Output the (x, y) coordinate of the center of the cell containing the given text.  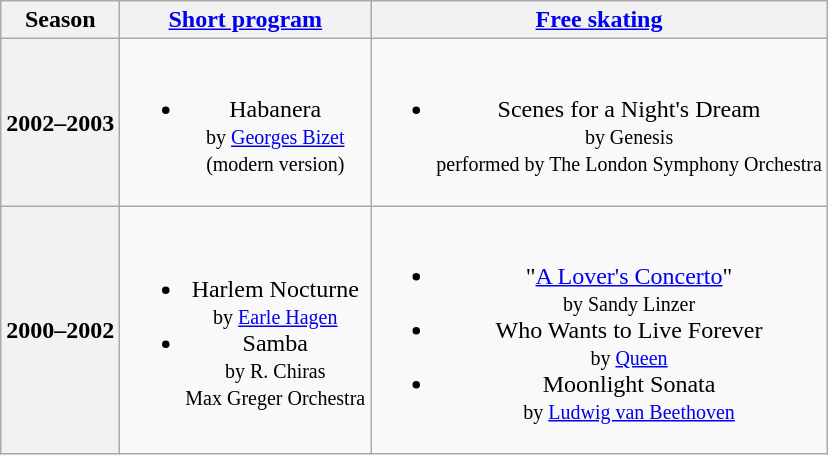
Harlem Nocturne by Earle Hagen Samba by R. Chiras Max Greger Orchestra (246, 330)
Short program (246, 20)
"A Lover's Concerto" by Sandy Linzer Who Wants to Live Forever by Queen Moonlight Sonata by Ludwig van Beethoven (600, 330)
Free skating (600, 20)
2002–2003 (60, 122)
2000–2002 (60, 330)
Scenes for a Night's Dream by Genesis performed by The London Symphony Orchestra (600, 122)
Habanera by Georges Bizet (modern version) (246, 122)
Season (60, 20)
